Scan for the cell matching the given text and deliver its (x, y) coordinate at center. 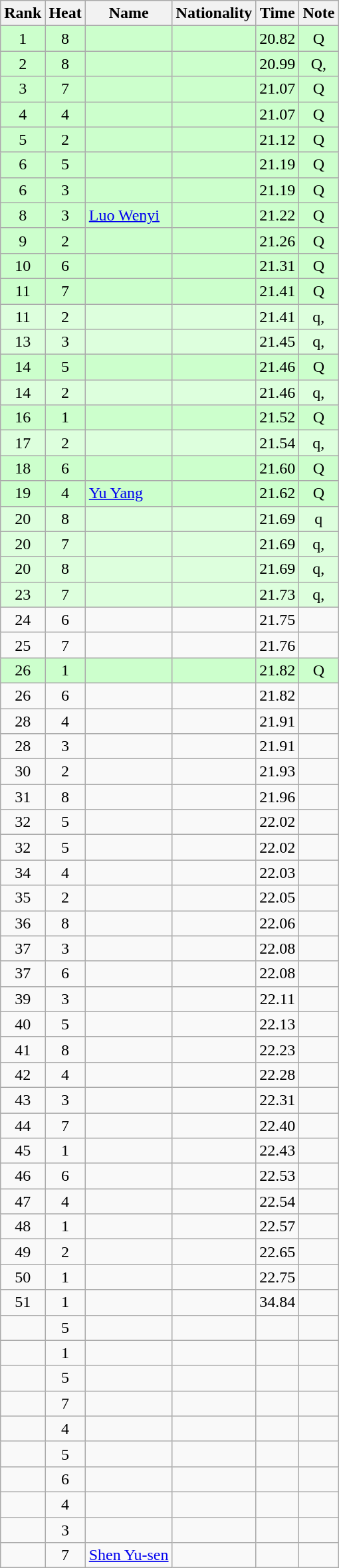
Q, (319, 64)
46 (23, 1176)
20.99 (278, 64)
22.54 (278, 1201)
21.96 (278, 797)
21.31 (278, 266)
22.23 (278, 1049)
31 (23, 797)
45 (23, 1151)
q (319, 519)
34 (23, 873)
22.57 (278, 1227)
22.53 (278, 1176)
21.54 (278, 443)
22.31 (278, 1100)
35 (23, 898)
24 (23, 620)
21.12 (278, 139)
39 (23, 999)
34.84 (278, 1302)
22.06 (278, 923)
48 (23, 1227)
36 (23, 923)
22.28 (278, 1075)
17 (23, 443)
19 (23, 493)
22.43 (278, 1151)
21.45 (278, 342)
25 (23, 645)
22.40 (278, 1126)
47 (23, 1201)
13 (23, 342)
Heat (65, 13)
22.11 (278, 999)
Time (278, 13)
18 (23, 468)
20.82 (278, 39)
Shen Yu-sen (129, 1555)
40 (23, 1024)
Rank (23, 13)
Nationality (214, 13)
41 (23, 1049)
44 (23, 1126)
23 (23, 594)
21.93 (278, 772)
51 (23, 1302)
22.75 (278, 1277)
22.13 (278, 1024)
21.62 (278, 493)
30 (23, 772)
Note (319, 13)
22.65 (278, 1252)
9 (23, 240)
50 (23, 1277)
21.26 (278, 240)
43 (23, 1100)
10 (23, 266)
Luo Wenyi (129, 215)
16 (23, 418)
22.05 (278, 898)
21.75 (278, 620)
22.03 (278, 873)
21.22 (278, 215)
21.76 (278, 645)
Name (129, 13)
21.60 (278, 468)
21.52 (278, 418)
42 (23, 1075)
49 (23, 1252)
Yu Yang (129, 493)
21.73 (278, 594)
